Return [x, y] of the center of cell containing provided text 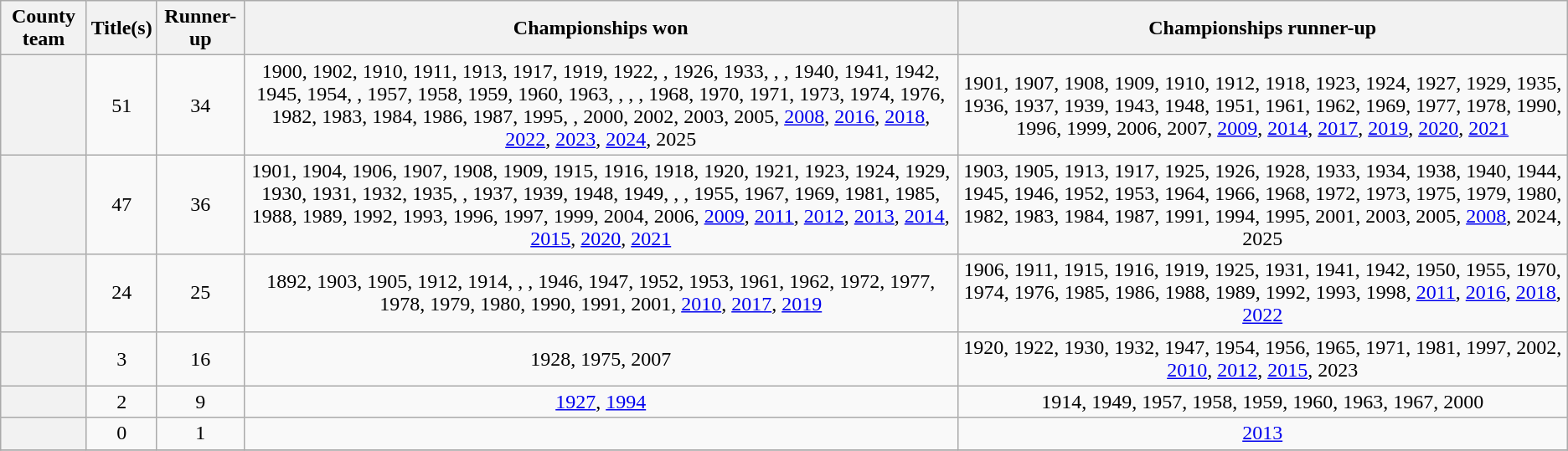
1920, 1922, 1930, 1932, 1947, 1954, 1956, 1965, 1971, 1981, 1997, 2002, 2010, 2012, 2015, 2023 [1262, 358]
34 [200, 105]
51 [121, 105]
9 [200, 402]
Title(s) [121, 28]
1892, 1903, 1905, 1912, 1914, , , 1946, 1947, 1952, 1953, 1961, 1962, 1972, 1977, 1978, 1979, 1980, 1990, 1991, 2001, 2010, 2017, 2019 [601, 293]
2 [121, 402]
2013 [1262, 433]
0 [121, 433]
16 [200, 358]
36 [200, 204]
Championships runner-up [1262, 28]
3 [121, 358]
1906, 1911, 1915, 1916, 1919, 1925, 1931, 1941, 1942, 1950, 1955, 1970, 1974, 1976, 1985, 1986, 1988, 1989, 1992, 1993, 1998, 2011, 2016, 2018, 2022 [1262, 293]
County team [44, 28]
Runner-up [200, 28]
25 [200, 293]
Championships won [601, 28]
1927, 1994 [601, 402]
1 [200, 433]
24 [121, 293]
1928, 1975, 2007 [601, 358]
1914, 1949, 1957, 1958, 1959, 1960, 1963, 1967, 2000 [1262, 402]
47 [121, 204]
